Capture the cell that displays the provided text and extract its (x, y) central coordinate. 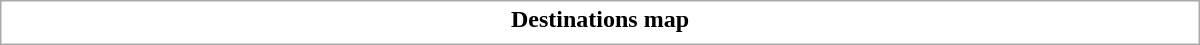
Destinations map (600, 19)
